Search for the cell housing the specified text and yield its [x, y] center coordinate. 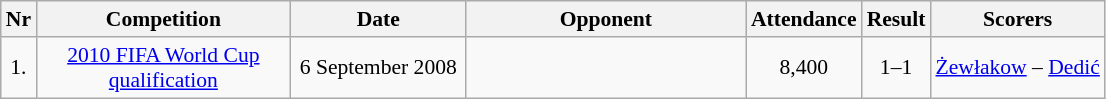
6 September 2008 [378, 68]
Result [896, 19]
Scorers [1017, 19]
Żewłakow – Dedić [1017, 68]
Competition [164, 19]
8,400 [804, 68]
Attendance [804, 19]
2010 FIFA World Cup qualification [164, 68]
Opponent [606, 19]
Date [378, 19]
1. [18, 68]
Nr [18, 19]
1–1 [896, 68]
